Pinpoint the cell where the given text exists, returning its [X, Y] midpoint coordinate. 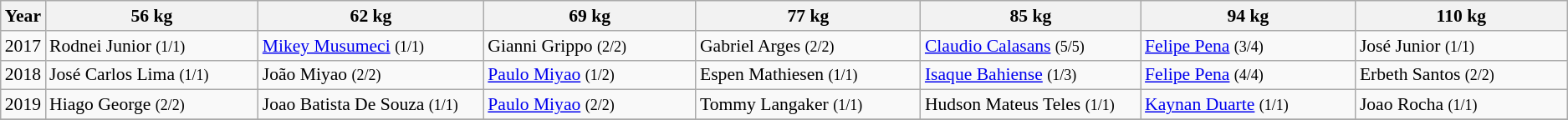
Mikey Musumeci (1/1) [371, 46]
Claudio Calasans (5/5) [1030, 46]
Joao Batista De Souza (1/1) [371, 105]
77 kg [808, 16]
Erbeth Santos (2/2) [1462, 75]
Rodnei Junior (1/1) [152, 46]
Gabriel Arges (2/2) [808, 46]
João Miyao (2/2) [371, 75]
Paulo Miyao (1/2) [590, 75]
2017 [23, 46]
2019 [23, 105]
94 kg [1248, 16]
Tommy Langaker (1/1) [808, 105]
Felipe Pena (3/4) [1248, 46]
69 kg [590, 16]
Gianni Grippo (2/2) [590, 46]
Hiago George (2/2) [152, 105]
Paulo Miyao (2/2) [590, 105]
Espen Mathiesen (1/1) [808, 75]
Hudson Mateus Teles (1/1) [1030, 105]
85 kg [1030, 16]
Felipe Pena (4/4) [1248, 75]
José Junior (1/1) [1462, 46]
56 kg [152, 16]
José Carlos Lima (1/1) [152, 75]
Isaque Bahiense (1/3) [1030, 75]
110 kg [1462, 16]
2018 [23, 75]
62 kg [371, 16]
Year [23, 16]
Kaynan Duarte (1/1) [1248, 105]
Joao Rocha (1/1) [1462, 105]
